Identify which cell holds the provided text, then report its (X, Y) central coordinate. 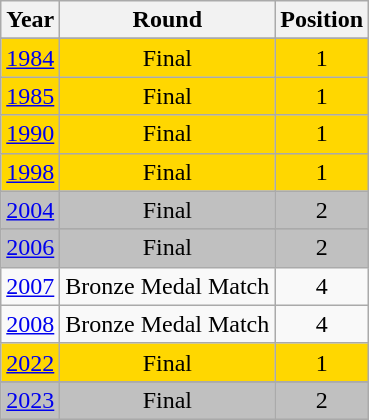
2022 (30, 362)
Round (168, 20)
1998 (30, 172)
2008 (30, 324)
1985 (30, 96)
2007 (30, 286)
2006 (30, 248)
2023 (30, 400)
Year (30, 20)
1990 (30, 134)
1984 (30, 58)
Position (322, 20)
2004 (30, 210)
